Output the [X, Y] coordinate of the center of the cell containing the given text.  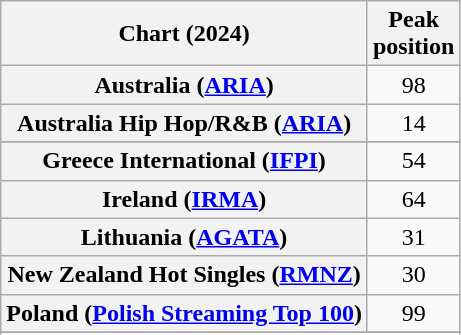
30 [413, 275]
64 [413, 199]
Chart (2024) [184, 34]
Lithuania (AGATA) [184, 237]
Peakposition [413, 34]
99 [413, 313]
New Zealand Hot Singles (RMNZ) [184, 275]
Greece International (IFPI) [184, 161]
54 [413, 161]
Australia (ARIA) [184, 85]
Poland (Polish Streaming Top 100) [184, 313]
14 [413, 123]
Australia Hip Hop/R&B (ARIA) [184, 123]
31 [413, 237]
98 [413, 85]
Ireland (IRMA) [184, 199]
